Return (X, Y) of the center of cell containing provided text 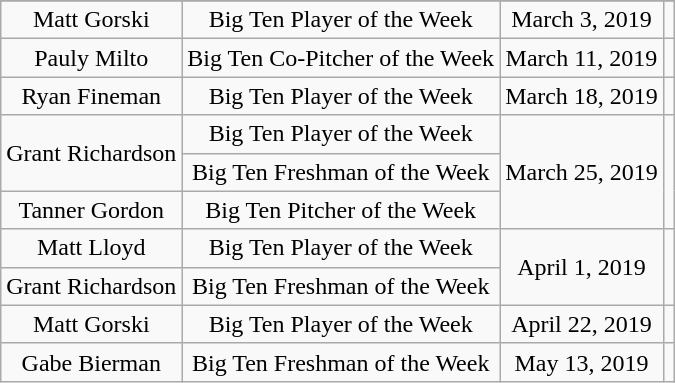
April 1, 2019 (582, 267)
Pauly Milto (92, 58)
March 18, 2019 (582, 96)
May 13, 2019 (582, 362)
Matt Lloyd (92, 248)
March 11, 2019 (582, 58)
Tanner Gordon (92, 210)
March 25, 2019 (582, 172)
Gabe Bierman (92, 362)
Big Ten Co-Pitcher of the Week (341, 58)
March 3, 2019 (582, 20)
April 22, 2019 (582, 324)
Ryan Fineman (92, 96)
Big Ten Pitcher of the Week (341, 210)
